Detect which cell encompasses the target text, then output its [X, Y] center coordinate. 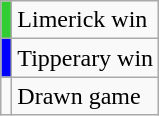
Drawn game [86, 96]
Tipperary win [86, 58]
Limerick win [86, 20]
